From the cell containing the given text, extract its center point as (x, y) coordinate. 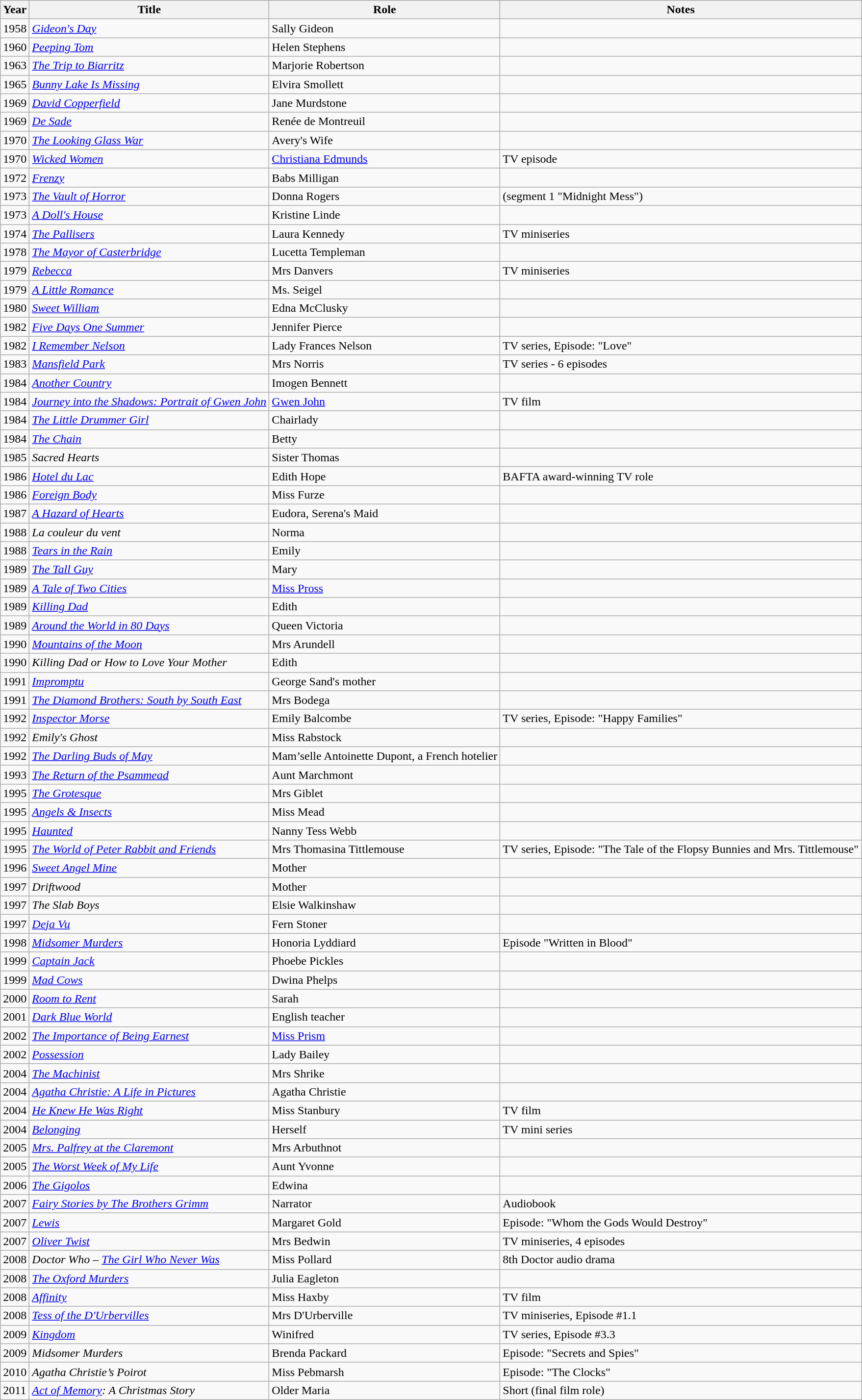
Miss Prism (384, 1036)
TV series, Episode: "Happy Families" (681, 719)
Julia Eagleton (384, 1278)
Affinity (149, 1297)
Emily's Ghost (149, 737)
Miss Stanbury (384, 1110)
1987 (15, 513)
1980 (15, 308)
Miss Rabstock (384, 737)
Babs Milligan (384, 177)
The Pallisers (149, 234)
Killing Dad or How to Love Your Mother (149, 663)
TV mini series (681, 1129)
Mrs D'Urberville (384, 1316)
Agatha Christie: A Life in Pictures (149, 1092)
1963 (15, 66)
1983 (15, 364)
Mam’selle Antoinette Dupont, a French hotelier (384, 756)
Episode "Written in Blood" (681, 943)
Lucetta Templeman (384, 252)
2010 (15, 1372)
Emily (384, 551)
Notes (681, 10)
1996 (15, 868)
The Grotesque (149, 793)
Agatha Christie (384, 1092)
Angels & Insects (149, 812)
A Tale of Two Cities (149, 588)
Haunted (149, 831)
Edna McClusky (384, 308)
I Remember Nelson (149, 346)
Margaret Gold (384, 1223)
The Gigolos (149, 1185)
Agatha Christie’s Poirot (149, 1372)
Nanny Tess Webb (384, 831)
Deja Vu (149, 924)
Emily Balcombe (384, 719)
Renée de Montreuil (384, 122)
Around the World in 80 Days (149, 625)
The Worst Week of My Life (149, 1167)
Miss Mead (384, 812)
Miss Pross (384, 588)
Audiobook (681, 1204)
TV series, Episode: "The Tale of the Flopsy Bunnies and Mrs. Tittlemouse" (681, 850)
(segment 1 "Midnight Mess") (681, 196)
La couleur du vent (149, 532)
A Hazard of Hearts (149, 513)
Mountains of the Moon (149, 644)
Sister Thomas (384, 457)
Kingdom (149, 1334)
2011 (15, 1390)
Fairy Stories by The Brothers Grimm (149, 1204)
Laura Kennedy (384, 234)
Fern Stoner (384, 924)
Sarah (384, 999)
The Darling Buds of May (149, 756)
Short (final film role) (681, 1390)
Dark Blue World (149, 1017)
Episode: "The Clocks" (681, 1372)
Mansfield Park (149, 364)
Room to Rent (149, 999)
TV series - 6 episodes (681, 364)
Sweet William (149, 308)
Honoria Lyddiard (384, 943)
Oliver Twist (149, 1241)
Edwina (384, 1185)
2000 (15, 999)
Mrs Arundell (384, 644)
Imogen Bennett (384, 383)
Brenda Packard (384, 1353)
Jennifer Pierce (384, 327)
1985 (15, 457)
Herself (384, 1129)
De Sade (149, 122)
Elsie Walkinshaw (384, 905)
BAFTA award-winning TV role (681, 476)
1978 (15, 252)
Impromptu (149, 681)
The Tall Guy (149, 570)
1993 (15, 775)
Mrs Norris (384, 364)
Helen Stephens (384, 47)
Sweet Angel Mine (149, 868)
Mrs Bedwin (384, 1241)
He Knew He Was Right (149, 1110)
The World of Peter Rabbit and Friends (149, 850)
Older Maria (384, 1390)
Act of Memory: A Christmas Story (149, 1390)
1972 (15, 177)
Inspector Morse (149, 719)
Gwen John (384, 401)
1998 (15, 943)
Phoebe Pickles (384, 961)
The Looking Glass War (149, 140)
The Trip to Biarritz (149, 66)
TV episode (681, 159)
1965 (15, 84)
Mrs Shrike (384, 1073)
Mrs Danvers (384, 271)
Episode: "Whom the Gods Would Destroy" (681, 1223)
Mrs. Palfrey at the Claremont (149, 1148)
Betty (384, 439)
1960 (15, 47)
Hotel du Lac (149, 476)
Five Days One Summer (149, 327)
George Sand's mother (384, 681)
Mad Cows (149, 980)
The Importance of Being Earnest (149, 1036)
Christiana Edmunds (384, 159)
Chairlady (384, 420)
The Mayor of Casterbridge (149, 252)
Wicked Women (149, 159)
TV miniseries, Episode #1.1 (681, 1316)
Miss Haxby (384, 1297)
Aunt Marchmont (384, 775)
Bunny Lake Is Missing (149, 84)
The Little Drummer Girl (149, 420)
Edith Hope (384, 476)
Lewis (149, 1223)
TV series, Episode #3.3 (681, 1334)
Queen Victoria (384, 625)
Captain Jack (149, 961)
Belonging (149, 1129)
David Copperfield (149, 103)
Norma (384, 532)
English teacher (384, 1017)
Miss Furze (384, 495)
Gideon's Day (149, 28)
Mrs Thomasina Tittlemouse (384, 850)
Title (149, 10)
Sacred Hearts (149, 457)
Winifred (384, 1334)
The Diamond Brothers: South by South East (149, 700)
Miss Pebmarsh (384, 1372)
Aunt Yvonne (384, 1167)
Donna Rogers (384, 196)
Miss Pollard (384, 1260)
A Little Romance (149, 290)
Mary (384, 570)
TV miniseries, 4 episodes (681, 1241)
8th Doctor audio drama (681, 1260)
Year (15, 10)
Mrs Arbuthnot (384, 1148)
Elvira Smollett (384, 84)
Journey into the Shadows: Portrait of Gwen John (149, 401)
1974 (15, 234)
The Machinist (149, 1073)
Eudora, Serena's Maid (384, 513)
The Slab Boys (149, 905)
The Chain (149, 439)
Lady Bailey (384, 1054)
Mrs Giblet (384, 793)
Killing Dad (149, 607)
Doctor Who – The Girl Who Never Was (149, 1260)
2001 (15, 1017)
Driftwood (149, 887)
The Vault of Horror (149, 196)
1958 (15, 28)
Ms. Seigel (384, 290)
Lady Frances Nelson (384, 346)
Episode: "Secrets and Spies" (681, 1353)
The Return of the Psammead (149, 775)
A Doll's House (149, 215)
Rebecca (149, 271)
Avery's Wife (384, 140)
Foreign Body (149, 495)
Peeping Tom (149, 47)
Possession (149, 1054)
Another Country (149, 383)
Tears in the Rain (149, 551)
Mrs Bodega (384, 700)
2006 (15, 1185)
Frenzy (149, 177)
Dwina Phelps (384, 980)
Marjorie Robertson (384, 66)
Narrator (384, 1204)
Sally Gideon (384, 28)
Jane Murdstone (384, 103)
TV series, Episode: "Love" (681, 346)
The Oxford Murders (149, 1278)
Kristine Linde (384, 215)
Role (384, 10)
Tess of the D'Urbervilles (149, 1316)
